From the cell containing the given text, extract its center point as [x, y] coordinate. 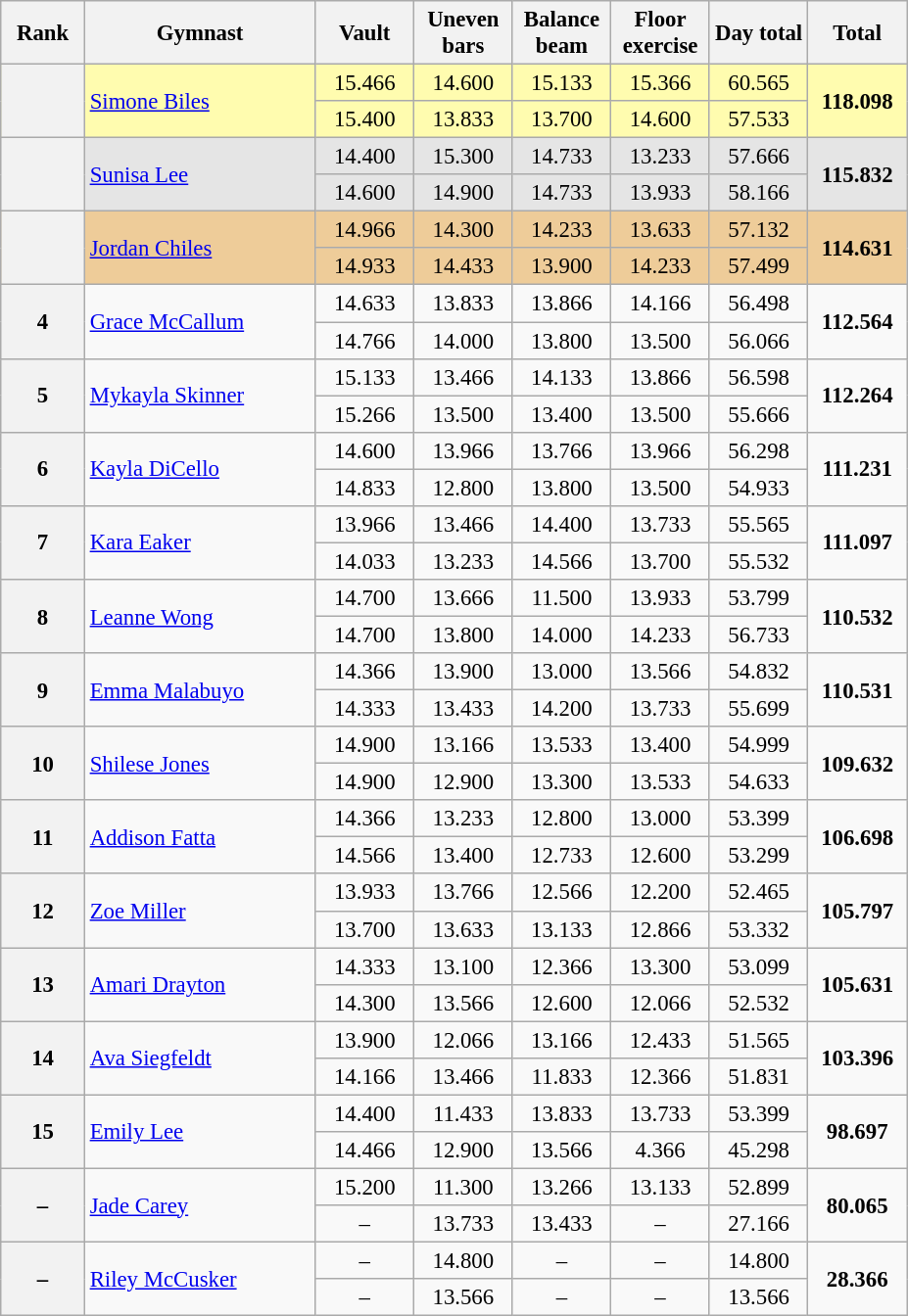
Emily Lee [200, 1132]
56.066 [758, 341]
5 [43, 396]
53.332 [758, 929]
112.564 [858, 321]
4 [43, 321]
Simone Biles [200, 102]
51.565 [758, 1040]
14.933 [364, 267]
111.097 [858, 542]
13.100 [464, 966]
52.532 [758, 1003]
106.698 [858, 836]
105.797 [858, 911]
Balance beam [562, 33]
Shilese Jones [200, 764]
Kayla DiCello [200, 468]
114.631 [858, 249]
14.033 [364, 561]
13 [43, 985]
14.633 [364, 304]
Total [858, 33]
56.498 [758, 304]
6 [43, 468]
14.766 [364, 341]
58.166 [758, 193]
56.733 [758, 634]
8 [43, 617]
Sunisa Lee [200, 174]
53.799 [758, 598]
14 [43, 1057]
15.366 [660, 83]
60.565 [758, 83]
Gymnast [200, 33]
Addison Fatta [200, 836]
14.966 [364, 230]
52.899 [758, 1187]
98.697 [858, 1132]
57.499 [758, 267]
Jade Carey [200, 1204]
53.299 [758, 856]
55.699 [758, 709]
57.132 [758, 230]
11.500 [562, 598]
14.133 [562, 377]
Emma Malabuyo [200, 689]
110.532 [858, 617]
45.298 [758, 1151]
56.298 [758, 450]
Zoe Miller [200, 911]
14.833 [364, 488]
27.166 [758, 1224]
Floor exercise [660, 33]
Day total [758, 33]
9 [43, 689]
52.465 [758, 893]
55.532 [758, 561]
112.264 [858, 396]
Rank [43, 33]
15.466 [364, 83]
11.833 [562, 1077]
12.433 [660, 1040]
15.400 [364, 119]
111.231 [858, 468]
Riley McCusker [200, 1279]
12.866 [660, 929]
Uneven bars [464, 33]
53.099 [758, 966]
11.300 [464, 1187]
Mykayla Skinner [200, 396]
109.632 [858, 764]
80.065 [858, 1204]
110.531 [858, 689]
11 [43, 836]
118.098 [858, 102]
13.266 [562, 1187]
51.831 [758, 1077]
Ava Siegfeldt [200, 1057]
57.533 [758, 119]
15 [43, 1132]
Amari Drayton [200, 985]
15.300 [464, 157]
4.366 [660, 1151]
10 [43, 764]
105.631 [858, 985]
15.266 [364, 414]
11.433 [464, 1113]
14.433 [464, 267]
7 [43, 542]
54.633 [758, 782]
12.566 [562, 893]
28.366 [858, 1279]
14.200 [562, 709]
57.666 [758, 157]
54.999 [758, 745]
12 [43, 911]
14.466 [364, 1151]
Vault [364, 33]
Kara Eaker [200, 542]
103.396 [858, 1057]
54.933 [758, 488]
115.832 [858, 174]
54.832 [758, 672]
56.598 [758, 377]
12.733 [562, 856]
15.200 [364, 1187]
Jordan Chiles [200, 249]
55.565 [758, 525]
Leanne Wong [200, 617]
13.666 [464, 598]
12.200 [660, 893]
55.666 [758, 414]
Grace McCallum [200, 321]
